Scan for the cell matching the given text and deliver its (x, y) coordinate at center. 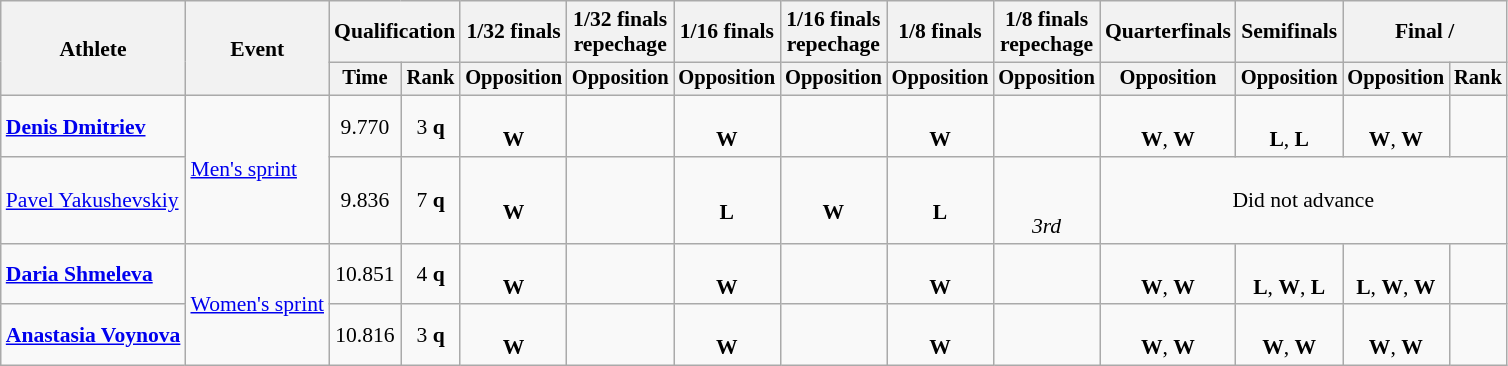
1/8 finals (940, 32)
1/8 finalsrepechage (1046, 32)
Pavel Yakushevskiy (94, 200)
4 q (431, 274)
1/32 finalsrepechage (620, 32)
Event (257, 48)
Daria Shmeleva (94, 274)
Anastasia Voynova (94, 336)
Qualification (394, 32)
7 q (431, 200)
10.851 (365, 274)
Did not advance (1304, 200)
3rd (1046, 200)
Quarterfinals (1168, 32)
1/16 finalsrepechage (834, 32)
L, W, L (1290, 274)
9.770 (365, 126)
L, L (1290, 126)
10.816 (365, 336)
Women's sprint (257, 305)
1/16 finals (728, 32)
Final / (1424, 32)
Men's sprint (257, 170)
Semifinals (1290, 32)
1/32 finals (514, 32)
Time (365, 79)
9.836 (365, 200)
L, W, W (1396, 274)
Denis Dmitriev (94, 126)
Athlete (94, 48)
